Extract the (X, Y) coordinate from the center of the cell holding the provided text.  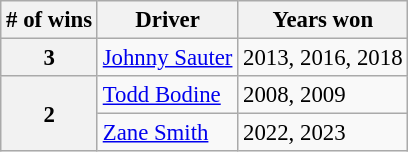
2 (50, 114)
2013, 2016, 2018 (323, 58)
2008, 2009 (323, 95)
Todd Bodine (167, 95)
# of wins (50, 20)
2022, 2023 (323, 133)
Zane Smith (167, 133)
Years won (323, 20)
3 (50, 58)
Johnny Sauter (167, 58)
Driver (167, 20)
